Identify which cell holds the provided text, then report its [X, Y] central coordinate. 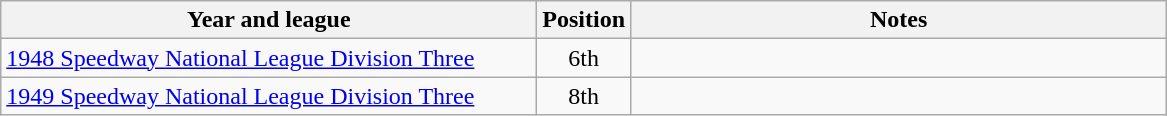
6th [584, 58]
1949 Speedway National League Division Three [269, 96]
Notes [899, 20]
1948 Speedway National League Division Three [269, 58]
Year and league [269, 20]
Position [584, 20]
8th [584, 96]
